Scan for the cell matching the given text and deliver its [x, y] coordinate at center. 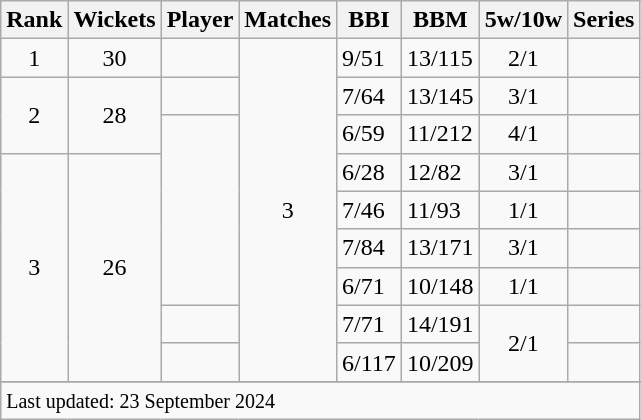
Wickets [114, 20]
10/148 [440, 286]
26 [114, 267]
9/51 [370, 58]
6/117 [370, 362]
6/59 [370, 134]
13/115 [440, 58]
7/84 [370, 248]
11/212 [440, 134]
Player [200, 20]
BBM [440, 20]
12/82 [440, 172]
7/46 [370, 210]
2 [34, 115]
Rank [34, 20]
Series [604, 20]
28 [114, 115]
11/93 [440, 210]
30 [114, 58]
Matches [288, 20]
13/145 [440, 96]
7/64 [370, 96]
4/1 [523, 134]
5w/10w [523, 20]
13/171 [440, 248]
Last updated: 23 September 2024 [320, 400]
1 [34, 58]
10/209 [440, 362]
7/71 [370, 324]
6/71 [370, 286]
6/28 [370, 172]
14/191 [440, 324]
BBI [370, 20]
